From the cell containing the given text, extract its center point as (x, y) coordinate. 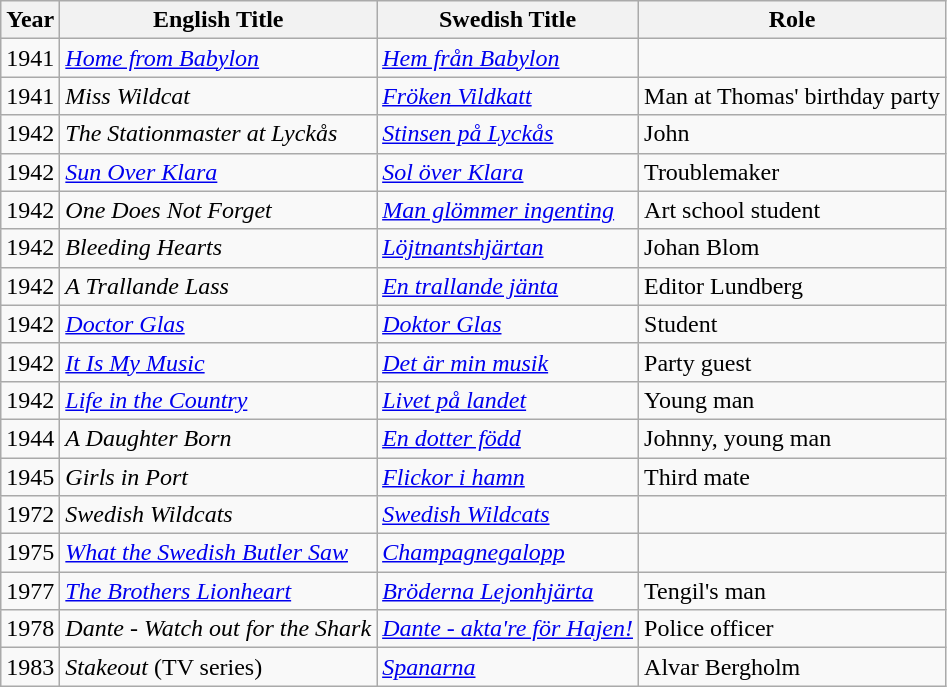
Student (792, 324)
1972 (30, 515)
Year (30, 20)
1978 (30, 629)
Third mate (792, 477)
1975 (30, 553)
Girls in Port (218, 477)
Police officer (792, 629)
Johan Blom (792, 248)
A Trallande Lass (218, 286)
John (792, 134)
Stinsen på Lyckås (508, 134)
What the Swedish Butler Saw (218, 553)
Fröken Vildkatt (508, 96)
1944 (30, 438)
Home from Babylon (218, 58)
Dante - Watch out for the Shark (218, 629)
Alvar Bergholm (792, 667)
1983 (30, 667)
Role (792, 20)
Flickor i hamn (508, 477)
Swedish Title (508, 20)
Doktor Glas (508, 324)
Det är min musik (508, 362)
Party guest (792, 362)
Livet på landet (508, 400)
Tengil's man (792, 591)
Art school student (792, 210)
Bröderna Lejonhjärta (508, 591)
Johnny, young man (792, 438)
Man at Thomas' birthday party (792, 96)
Spanarna (508, 667)
The Brothers Lionheart (218, 591)
The Stationmaster at Lyckås (218, 134)
Sol över Klara (508, 172)
Editor Lundberg (792, 286)
1945 (30, 477)
Life in the Country (218, 400)
En dotter född (508, 438)
Bleeding Hearts (218, 248)
Troublemaker (792, 172)
Stakeout (TV series) (218, 667)
1977 (30, 591)
A Daughter Born (218, 438)
Young man (792, 400)
En trallande jänta (508, 286)
Hem från Babylon (508, 58)
Champagnegalopp (508, 553)
Doctor Glas (218, 324)
It Is My Music (218, 362)
Löjtnantshjärtan (508, 248)
One Does Not Forget (218, 210)
Miss Wildcat (218, 96)
Dante - akta're för Hajen! (508, 629)
English Title (218, 20)
Man glömmer ingenting (508, 210)
Sun Over Klara (218, 172)
